For the text-containing cell, return its midpoint in (X, Y) coordinate format. 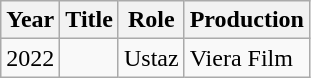
Ustaz (151, 58)
Title (90, 20)
Viera Film (246, 58)
2022 (30, 58)
Role (151, 20)
Production (246, 20)
Year (30, 20)
